Determine the [X, Y] coordinate at the center of the cell enclosing the given text.  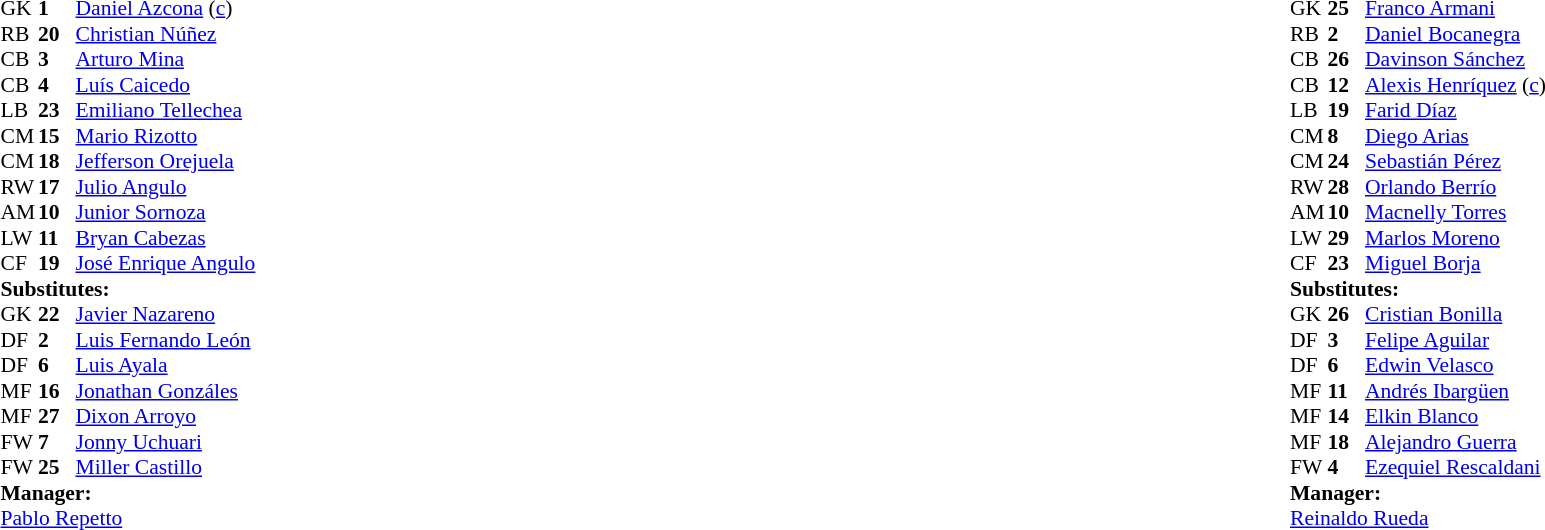
16 [57, 391]
Javier Nazareno [166, 315]
Arturo Mina [166, 59]
Christian Núñez [166, 34]
25 [57, 467]
15 [57, 136]
14 [1346, 417]
27 [57, 417]
17 [57, 187]
Mario Rizotto [166, 136]
Substitutes: [128, 289]
8 [1346, 136]
22 [57, 315]
28 [1346, 187]
Jonny Uchuari [166, 442]
24 [1346, 161]
Luis Fernando León [166, 340]
Junior Sornoza [166, 213]
Luis Ayala [166, 365]
Miller Castillo [166, 467]
Emiliano Tellechea [166, 111]
Julio Angulo [166, 187]
Luís Caicedo [166, 85]
Manager: [128, 493]
7 [57, 442]
Jonathan Gonzáles [166, 391]
Dixon Arroyo [166, 417]
José Enrique Angulo [166, 263]
20 [57, 34]
Jefferson Orejuela [166, 161]
29 [1346, 238]
12 [1346, 85]
Bryan Cabezas [166, 238]
